Pinpoint the cell where the given text exists, returning its [x, y] midpoint coordinate. 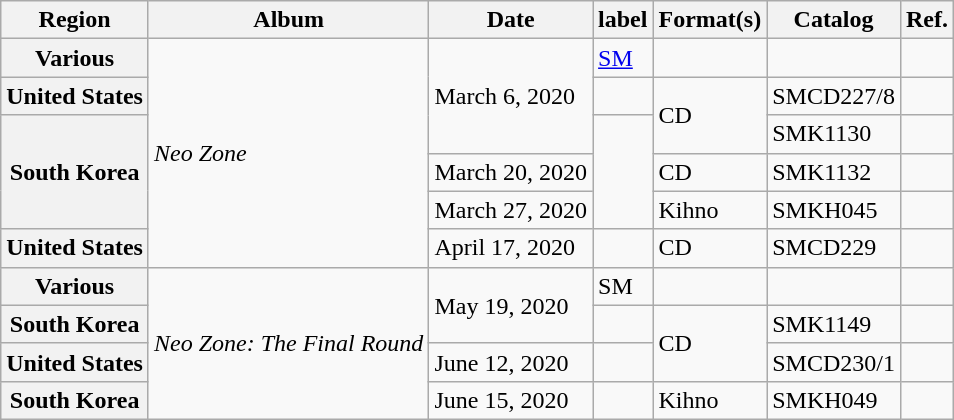
SMCD230/1 [834, 362]
SMK1149 [834, 324]
June 15, 2020 [511, 400]
SMK1130 [834, 134]
March 6, 2020 [511, 96]
June 12, 2020 [511, 362]
Region [75, 20]
SMKH049 [834, 400]
Ref. [926, 20]
March 20, 2020 [511, 172]
SMKH045 [834, 210]
Neo Zone: The Final Round [288, 343]
SMK1132 [834, 172]
Album [288, 20]
Neo Zone [288, 153]
SMCD229 [834, 248]
May 19, 2020 [511, 305]
Date [511, 20]
March 27, 2020 [511, 210]
April 17, 2020 [511, 248]
Catalog [834, 20]
label [623, 20]
SMCD227/8 [834, 96]
Format(s) [710, 20]
